Extract the (x, y) coordinate from the center of the cell holding the provided text.  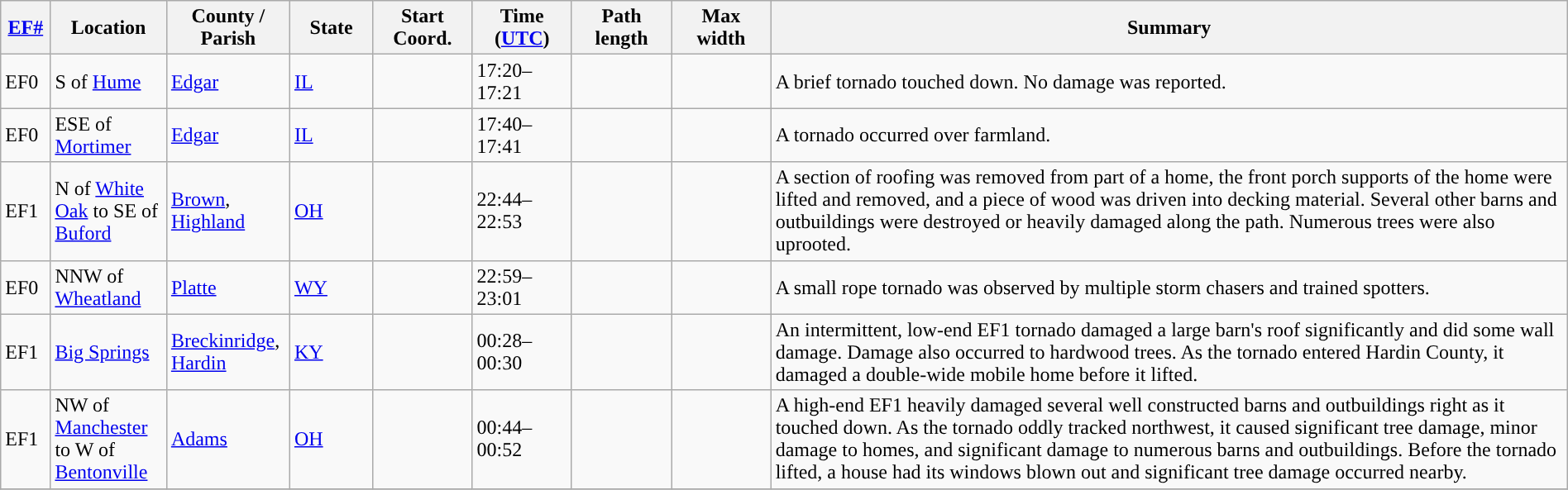
17:40–17:41 (522, 136)
NNW of Wheatland (108, 288)
17:20–17:21 (522, 81)
State (331, 28)
A brief tornado touched down. No damage was reported. (1169, 81)
Location (108, 28)
Start Coord. (423, 28)
KY (331, 352)
Platte (228, 288)
S of Hume (108, 81)
County / Parish (228, 28)
00:44–00:52 (522, 440)
Path length (621, 28)
Time (UTC) (522, 28)
A tornado occurred over farmland. (1169, 136)
Big Springs (108, 352)
22:59–23:01 (522, 288)
00:28–00:30 (522, 352)
WY (331, 288)
Max width (721, 28)
N of White Oak to SE of Buford (108, 212)
22:44–22:53 (522, 212)
Summary (1169, 28)
ESE of Mortimer (108, 136)
NW of Manchester to W of Bentonville (108, 440)
Breckinridge, Hardin (228, 352)
Brown, Highland (228, 212)
A small rope tornado was observed by multiple storm chasers and trained spotters. (1169, 288)
Adams (228, 440)
EF# (26, 28)
